Find where the given text appears and provide that cell's center as (X, Y) coordinate. 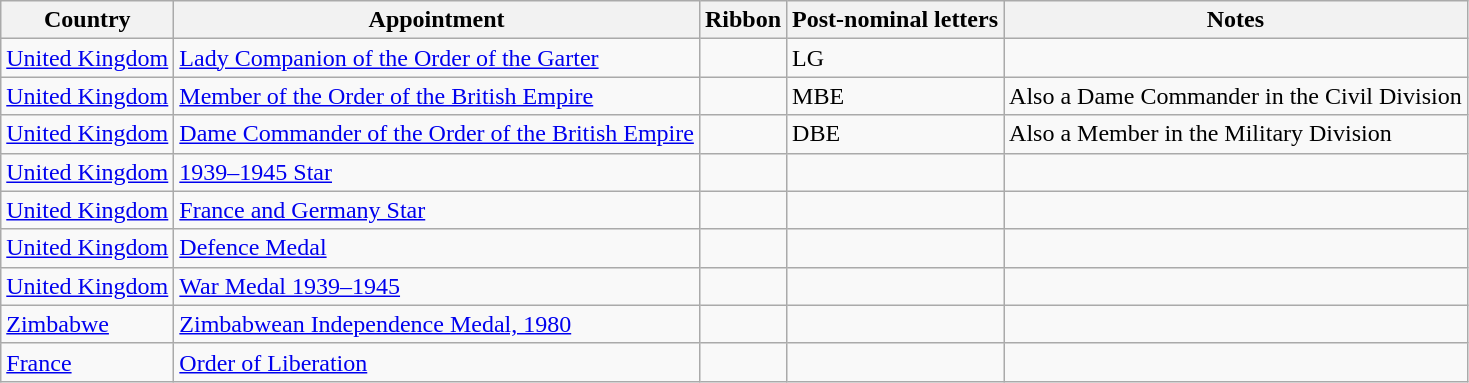
Post-nominal letters (896, 20)
Zimbabwe (88, 324)
Appointment (437, 20)
Ribbon (742, 20)
Member of the Order of the British Empire (437, 96)
Zimbabwean Independence Medal, 1980 (437, 324)
Order of Liberation (437, 362)
1939–1945 Star (437, 172)
Notes (1236, 20)
France (88, 362)
Lady Companion of the Order of the Garter (437, 58)
Defence Medal (437, 248)
War Medal 1939–1945 (437, 286)
Country (88, 20)
Also a Member in the Military Division (1236, 134)
Dame Commander of the Order of the British Empire (437, 134)
LG (896, 58)
Also a Dame Commander in the Civil Division (1236, 96)
France and Germany Star (437, 210)
MBE (896, 96)
DBE (896, 134)
